Output the [x, y] coordinate of the center of the cell containing the given text.  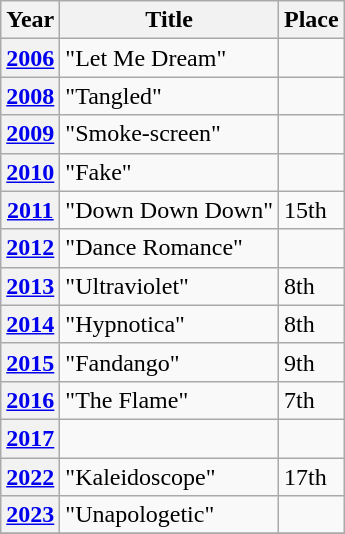
9th [311, 362]
"Let Me Dream" [170, 58]
2022 [30, 477]
7th [311, 400]
2009 [30, 134]
15th [311, 210]
"Tangled" [170, 96]
"Ultraviolet" [170, 286]
2008 [30, 96]
17th [311, 477]
"Kaleidoscope" [170, 477]
2017 [30, 438]
2011 [30, 210]
"Unapologetic" [170, 515]
2006 [30, 58]
Year [30, 20]
2023 [30, 515]
"Fandango" [170, 362]
Title [170, 20]
2015 [30, 362]
2013 [30, 286]
"Fake" [170, 172]
Place [311, 20]
"Dance Romance" [170, 248]
"The Flame" [170, 400]
"Down Down Down" [170, 210]
2012 [30, 248]
2010 [30, 172]
2016 [30, 400]
"Smoke-screen" [170, 134]
"Hypnotica" [170, 324]
2014 [30, 324]
